Locate the cell with the specified text and output its (X, Y) center coordinate. 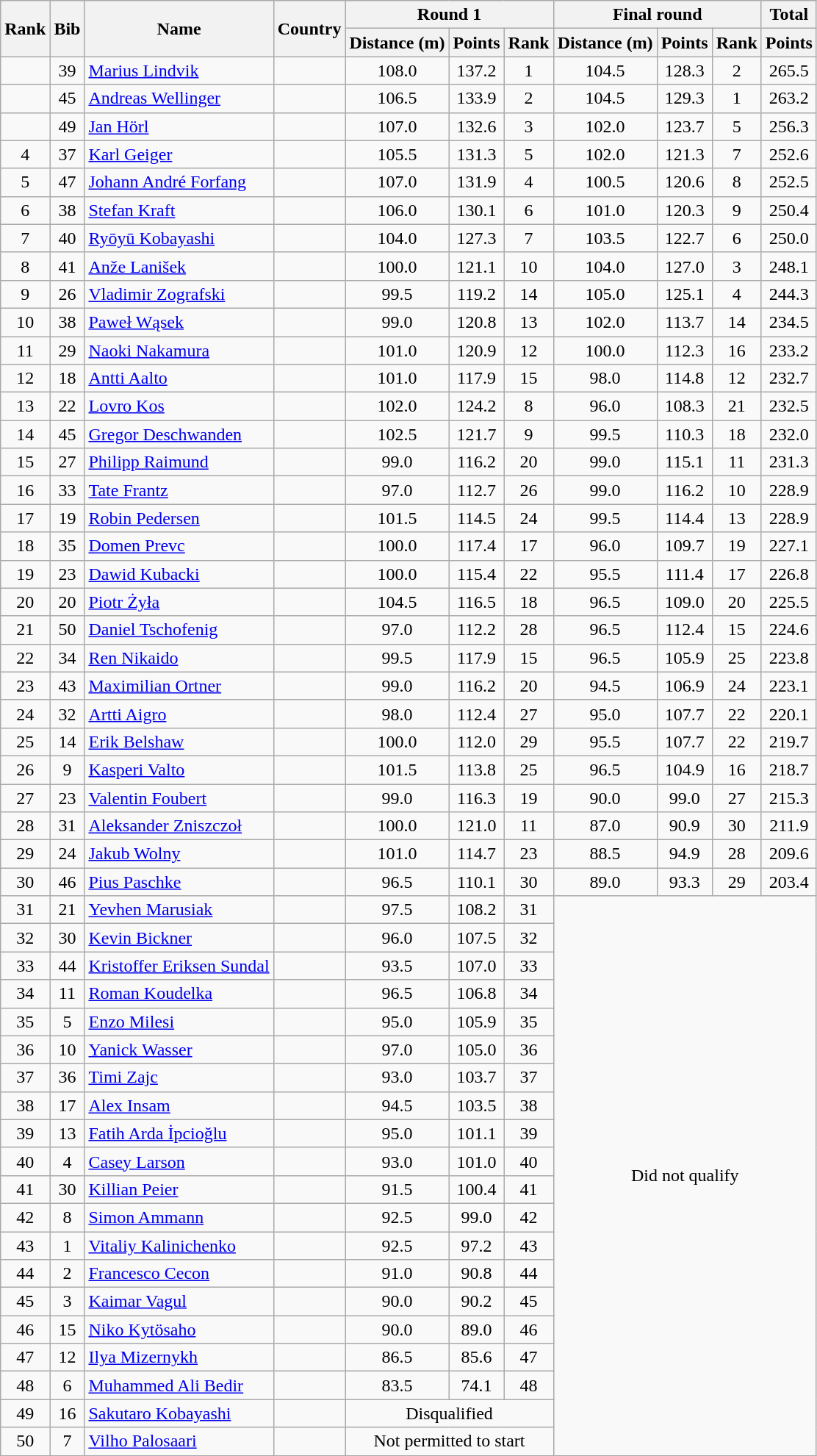
94.9 (685, 854)
Andreas Wellinger (179, 98)
Niko Kytösaho (179, 1330)
100.5 (605, 182)
110.1 (476, 882)
123.7 (685, 126)
Johann André Forfang (179, 182)
Sakutaro Kobayashi (179, 1413)
Karl Geiger (179, 154)
101.1 (476, 1133)
105.5 (397, 154)
106.5 (397, 98)
Gregor Deschwanden (179, 434)
108.0 (397, 71)
130.1 (476, 210)
Roman Koudelka (179, 994)
Not permitted to start (450, 1441)
223.1 (789, 686)
97.5 (397, 910)
102.5 (397, 434)
109.0 (685, 602)
234.5 (789, 322)
220.1 (789, 714)
114.8 (685, 379)
Kaimar Vagul (179, 1302)
112.0 (476, 742)
85.6 (476, 1358)
Kristoffer Eriksen Sundal (179, 966)
128.3 (685, 71)
Disqualified (450, 1413)
110.3 (685, 434)
232.7 (789, 379)
114.5 (476, 518)
113.7 (685, 322)
91.0 (397, 1274)
203.4 (789, 882)
120.8 (476, 322)
209.6 (789, 854)
115.4 (476, 574)
120.3 (685, 210)
233.2 (789, 351)
Name (179, 29)
91.5 (397, 1189)
Vladimir Zografski (179, 294)
115.1 (685, 462)
87.0 (605, 826)
Daniel Tschofenig (179, 630)
Antti Aalto (179, 379)
219.7 (789, 742)
Marius Lindvik (179, 71)
120.6 (685, 182)
103.7 (476, 1077)
252.5 (789, 182)
93.5 (397, 966)
74.1 (476, 1385)
109.7 (685, 546)
125.1 (685, 294)
100.4 (476, 1189)
Piotr Żyła (179, 602)
86.5 (397, 1358)
252.6 (789, 154)
Did not qualify (685, 1176)
120.9 (476, 351)
Ryōyū Kobayashi (179, 238)
224.6 (789, 630)
112.3 (685, 351)
Kasperi Valto (179, 770)
250.4 (789, 210)
232.0 (789, 434)
117.4 (476, 546)
244.3 (789, 294)
Stefan Kraft (179, 210)
137.2 (476, 71)
114.4 (685, 518)
Alex Insam (179, 1105)
108.3 (685, 406)
265.5 (789, 71)
Naoki Nakamura (179, 351)
122.7 (685, 238)
Yevhen Marusiak (179, 910)
227.1 (789, 546)
Kevin Bickner (179, 938)
Artti Aigro (179, 714)
121.7 (476, 434)
Yanick Wasser (179, 1050)
Ren Nikaido (179, 658)
90.9 (685, 826)
Aleksander Zniszczoł (179, 826)
Ilya Mizernykh (179, 1358)
Killian Peier (179, 1189)
Tate Frantz (179, 490)
112.7 (476, 490)
107.5 (476, 938)
127.3 (476, 238)
129.3 (685, 98)
Vilho Palosaari (179, 1441)
Philipp Raimund (179, 462)
106.0 (397, 210)
124.2 (476, 406)
Jakub Wolny (179, 854)
225.5 (789, 602)
116.3 (476, 797)
Total (789, 15)
Round 1 (450, 15)
93.3 (685, 882)
Muhammed Ali Bedir (179, 1385)
Timi Zajc (179, 1077)
112.2 (476, 630)
Anže Lanišek (179, 266)
263.2 (789, 98)
226.8 (789, 574)
90.8 (476, 1274)
Domen Prevc (179, 546)
131.9 (476, 182)
Dawid Kubacki (179, 574)
Bib (68, 29)
97.2 (476, 1246)
Robin Pedersen (179, 518)
Simon Ammann (179, 1217)
132.6 (476, 126)
121.1 (476, 266)
248.1 (789, 266)
131.3 (476, 154)
218.7 (789, 770)
88.5 (605, 854)
211.9 (789, 826)
Francesco Cecon (179, 1274)
113.8 (476, 770)
90.2 (476, 1302)
256.3 (789, 126)
121.0 (476, 826)
Maximilian Ortner (179, 686)
Casey Larson (179, 1161)
Final round (657, 15)
133.9 (476, 98)
106.8 (476, 994)
223.8 (789, 658)
250.0 (789, 238)
232.5 (789, 406)
Erik Belshaw (179, 742)
106.9 (685, 686)
83.5 (397, 1385)
Vitaliy Kalinichenko (179, 1246)
111.4 (685, 574)
119.2 (476, 294)
121.3 (685, 154)
215.3 (789, 797)
108.2 (476, 910)
Jan Hörl (179, 126)
231.3 (789, 462)
Pius Paschke (179, 882)
Valentin Foubert (179, 797)
Paweł Wąsek (179, 322)
114.7 (476, 854)
Fatih Arda İpcioğlu (179, 1133)
104.9 (685, 770)
116.5 (476, 602)
Lovro Kos (179, 406)
Enzo Milesi (179, 1022)
127.0 (685, 266)
Country (309, 29)
